From the cell containing the given text, extract its center point as (X, Y) coordinate. 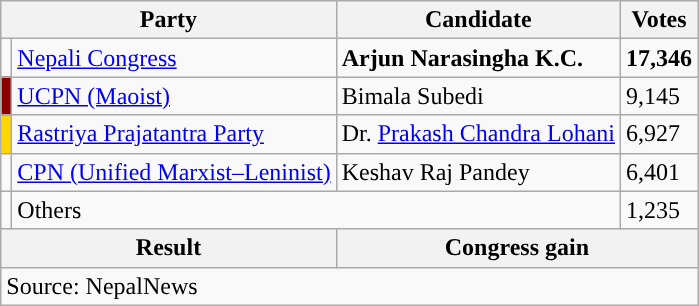
Party (168, 20)
6,927 (660, 134)
Votes (660, 20)
Result (168, 248)
UCPN (Maoist) (174, 96)
Source: NepalNews (350, 286)
17,346 (660, 58)
Dr. Prakash Chandra Lohani (478, 134)
Arjun Narasingha K.C. (478, 58)
Others (316, 210)
Candidate (478, 20)
Rastriya Prajatantra Party (174, 134)
9,145 (660, 96)
Bimala Subedi (478, 96)
Congress gain (516, 248)
6,401 (660, 172)
CPN (Unified Marxist–Leninist) (174, 172)
Nepali Congress (174, 58)
1,235 (660, 210)
Keshav Raj Pandey (478, 172)
